Extract the [x, y] coordinate from the center of the cell holding the provided text.  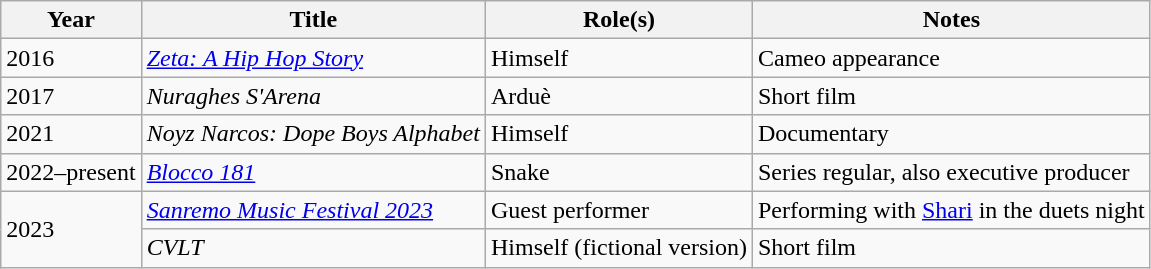
Performing with Shari in the duets night [951, 210]
Guest performer [618, 210]
Cameo appearance [951, 58]
Arduè [618, 96]
2021 [71, 134]
Role(s) [618, 20]
2017 [71, 96]
Himself (fictional version) [618, 248]
Nuraghes S'Arena [313, 96]
Noyz Narcos: Dope Boys Alphabet [313, 134]
2016 [71, 58]
2023 [71, 229]
Series regular, also executive producer [951, 172]
Documentary [951, 134]
Sanremo Music Festival 2023 [313, 210]
Blocco 181 [313, 172]
CVLT [313, 248]
Notes [951, 20]
Snake [618, 172]
Zeta: A Hip Hop Story [313, 58]
2022–present [71, 172]
Year [71, 20]
Title [313, 20]
